Identify which cell holds the provided text, then report its (X, Y) central coordinate. 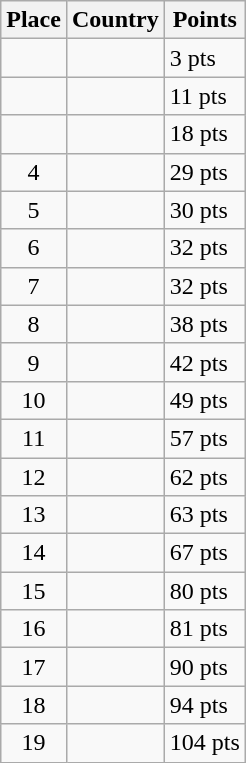
Place (34, 20)
6 (34, 248)
57 pts (204, 438)
62 pts (204, 477)
49 pts (204, 400)
12 (34, 477)
63 pts (204, 515)
42 pts (204, 362)
18 (34, 705)
15 (34, 591)
14 (34, 553)
80 pts (204, 591)
29 pts (204, 172)
94 pts (204, 705)
Country (115, 20)
67 pts (204, 553)
5 (34, 210)
Points (204, 20)
8 (34, 324)
17 (34, 667)
4 (34, 172)
18 pts (204, 134)
16 (34, 629)
13 (34, 515)
30 pts (204, 210)
3 pts (204, 58)
11 pts (204, 96)
19 (34, 743)
104 pts (204, 743)
38 pts (204, 324)
81 pts (204, 629)
7 (34, 286)
9 (34, 362)
11 (34, 438)
90 pts (204, 667)
10 (34, 400)
